Return the [x, y] coordinate for the center point of the cell that contains the specified text.  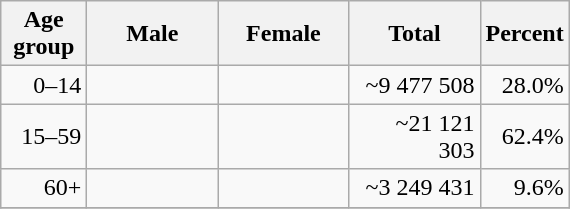
9.6% [524, 188]
Percent [524, 34]
Male [152, 34]
Age group [44, 34]
~9 477 508 [414, 85]
60+ [44, 188]
~21 121 303 [414, 136]
Total [414, 34]
28.0% [524, 85]
62.4% [524, 136]
Female [284, 34]
15–59 [44, 136]
~3 249 431 [414, 188]
0–14 [44, 85]
